Output the (x, y) coordinate of the center of the cell containing the given text.  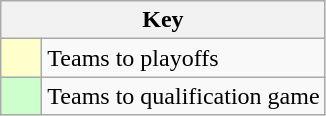
Teams to qualification game (184, 96)
Key (163, 20)
Teams to playoffs (184, 58)
